For the text-containing cell, return its midpoint in (x, y) coordinate format. 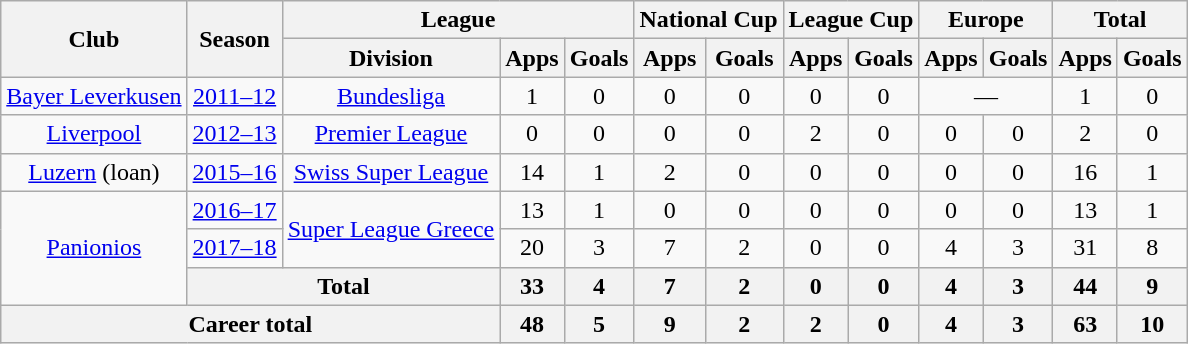
20 (532, 248)
14 (532, 172)
16 (1085, 172)
Division (391, 58)
44 (1085, 286)
Club (94, 39)
33 (532, 286)
2017–18 (234, 248)
Europe (986, 20)
Bayer Leverkusen (94, 96)
Super League Greece (391, 229)
63 (1085, 324)
League Cup (851, 20)
2016–17 (234, 210)
Premier League (391, 134)
5 (599, 324)
League (458, 20)
2011–12 (234, 96)
10 (1152, 324)
48 (532, 324)
2012–13 (234, 134)
Liverpool (94, 134)
Career total (250, 324)
2015–16 (234, 172)
— (986, 96)
Panionios (94, 248)
Season (234, 39)
Swiss Super League (391, 172)
8 (1152, 248)
31 (1085, 248)
National Cup (708, 20)
Bundesliga (391, 96)
Luzern (loan) (94, 172)
